For the text-containing cell, return its midpoint in (x, y) coordinate format. 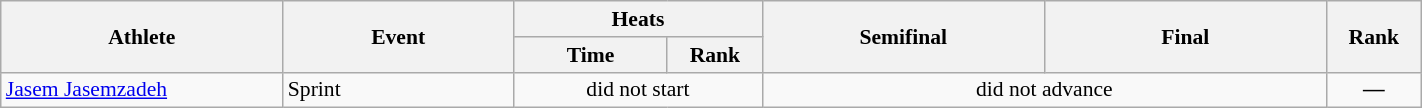
Semifinal (903, 36)
— (1374, 90)
did not advance (1044, 90)
Heats (638, 19)
did not start (638, 90)
Final (1185, 36)
Event (398, 36)
Sprint (398, 90)
Time (591, 55)
Jasem Jasemzadeh (142, 90)
Athlete (142, 36)
